Search for the cell housing the specified text and yield its [x, y] center coordinate. 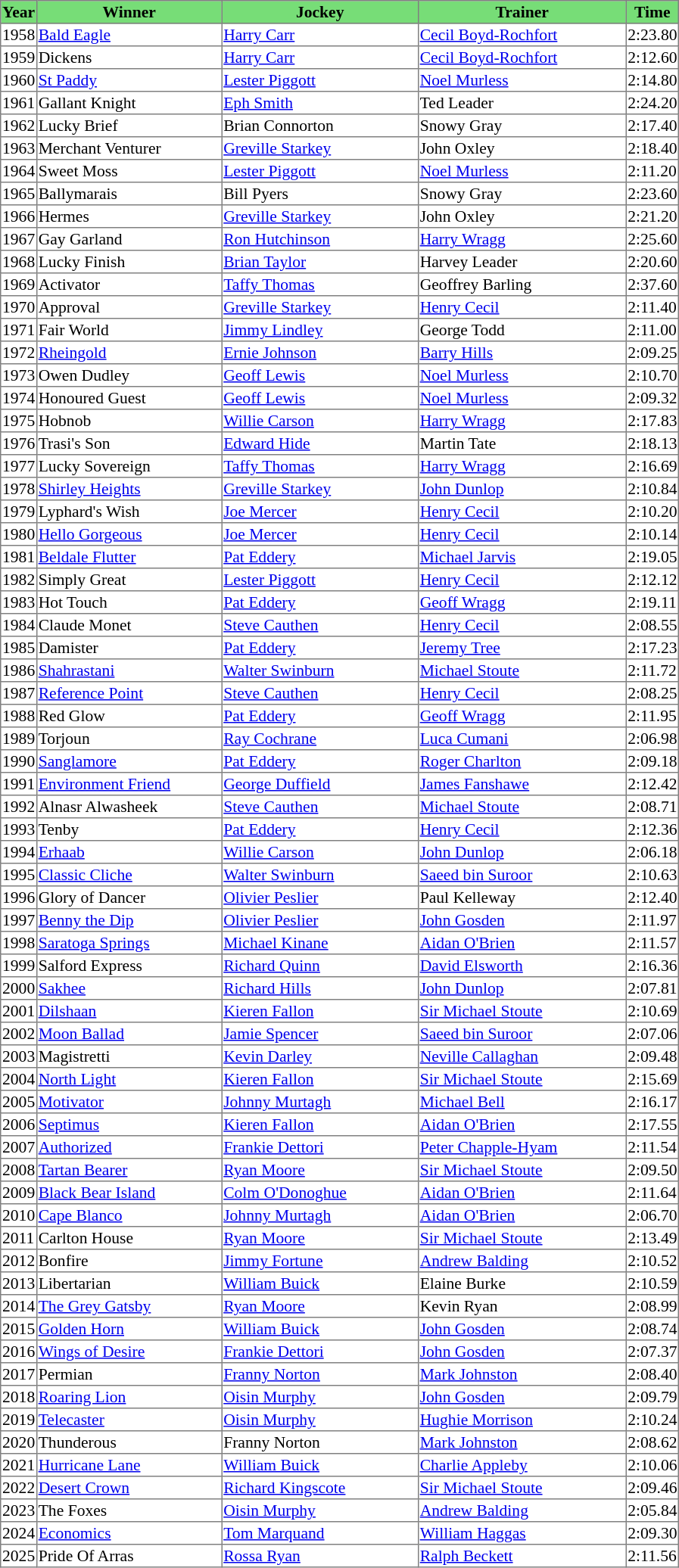
2008 [19, 1170]
1986 [19, 670]
Torjoun [129, 739]
1967 [19, 239]
1992 [19, 807]
2:09.18 [653, 761]
2004 [19, 1079]
2:08.55 [653, 625]
Trainer [522, 12]
2019 [19, 1420]
2:19.11 [653, 602]
Richard Kingscote [320, 1488]
Martin Tate [522, 443]
2:11.40 [653, 307]
North Light [129, 1079]
Motivator [129, 1102]
2:10.20 [653, 512]
2025 [19, 1556]
2000 [19, 988]
1971 [19, 330]
1963 [19, 148]
Lucky Finish [129, 262]
Jamie Spencer [320, 1034]
Colm O'Donoghue [320, 1193]
2011 [19, 1238]
2:10.63 [653, 875]
1988 [19, 716]
Roger Charlton [522, 761]
Sanglamore [129, 761]
2:09.79 [653, 1397]
Reference Point [129, 693]
2:11.57 [653, 943]
2:17.83 [653, 421]
2015 [19, 1329]
1990 [19, 761]
1982 [19, 580]
Bald Eagle [129, 35]
1984 [19, 625]
1999 [19, 966]
2022 [19, 1488]
2005 [19, 1102]
1961 [19, 103]
2:13.49 [653, 1238]
2:12.60 [653, 58]
2:10.69 [653, 1011]
2:09.46 [653, 1488]
2:17.23 [653, 648]
2:37.60 [653, 285]
Red Glow [129, 716]
2:09.48 [653, 1056]
Simply Great [129, 580]
2:12.40 [653, 898]
2024 [19, 1533]
2012 [19, 1261]
2017 [19, 1374]
2:09.25 [653, 353]
Roaring Lion [129, 1397]
2013 [19, 1283]
Ralph Beckett [522, 1556]
William Haggas [522, 1533]
Hot Touch [129, 602]
1991 [19, 784]
2:12.42 [653, 784]
Sweet Moss [129, 171]
Lucky Brief [129, 126]
Bonfire [129, 1261]
Tom Marquand [320, 1533]
2:17.40 [653, 126]
Permian [129, 1374]
1996 [19, 898]
1968 [19, 262]
1998 [19, 943]
2:08.71 [653, 807]
1975 [19, 421]
1973 [19, 375]
2:07.81 [653, 988]
Classic Cliche [129, 875]
Time [653, 12]
2:25.60 [653, 239]
Trasi's Son [129, 443]
Erhaab [129, 852]
1965 [19, 194]
Jockey [320, 12]
2:08.74 [653, 1329]
Rossa Ryan [320, 1556]
David Elsworth [522, 966]
Saratoga Springs [129, 943]
2:08.62 [653, 1442]
Magistretti [129, 1056]
Telecaster [129, 1420]
2:12.12 [653, 580]
2001 [19, 1011]
Harvey Leader [522, 262]
1997 [19, 920]
1983 [19, 602]
Elaine Burke [522, 1283]
Septimus [129, 1125]
Sakhee [129, 988]
1985 [19, 648]
2006 [19, 1125]
2:09.32 [653, 398]
Glory of Dancer [129, 898]
Bill Pyers [320, 194]
Luca Cumani [522, 739]
1977 [19, 466]
Desert Crown [129, 1488]
2016 [19, 1352]
Paul Kelleway [522, 898]
1969 [19, 285]
2:08.25 [653, 693]
2:11.95 [653, 716]
2:15.69 [653, 1079]
2002 [19, 1034]
Tenby [129, 829]
2:23.60 [653, 194]
Kevin Darley [320, 1056]
Ballymarais [129, 194]
Wings of Desire [129, 1352]
Merchant Venturer [129, 148]
Beldale Flutter [129, 557]
Fair World [129, 330]
Dilshaan [129, 1011]
Edward Hide [320, 443]
2:06.70 [653, 1215]
2:16.36 [653, 966]
The Foxes [129, 1510]
2021 [19, 1465]
Black Bear Island [129, 1193]
Year [19, 12]
Kevin Ryan [522, 1306]
Tartan Bearer [129, 1170]
2:16.17 [653, 1102]
Ernie Johnson [320, 353]
Thunderous [129, 1442]
2:06.98 [653, 739]
2:11.56 [653, 1556]
Environment Friend [129, 784]
Charlie Appleby [522, 1465]
1995 [19, 875]
2:11.64 [653, 1193]
Benny the Dip [129, 920]
2010 [19, 1215]
The Grey Gatsby [129, 1306]
2014 [19, 1306]
1993 [19, 829]
Neville Callaghan [522, 1056]
Rheingold [129, 353]
Lucky Sovereign [129, 466]
Richard Hills [320, 988]
2:20.60 [653, 262]
2:07.06 [653, 1034]
2:10.24 [653, 1420]
Michael Jarvis [522, 557]
Damister [129, 648]
Libertarian [129, 1283]
1979 [19, 512]
2:19.05 [653, 557]
Hurricane Lane [129, 1465]
Ray Cochrane [320, 739]
Activator [129, 285]
Hermes [129, 216]
2:24.20 [653, 103]
1980 [19, 534]
1972 [19, 353]
1978 [19, 489]
2:12.36 [653, 829]
Honoured Guest [129, 398]
Shirley Heights [129, 489]
Gay Garland [129, 239]
2009 [19, 1193]
Carlton House [129, 1238]
1964 [19, 171]
1987 [19, 693]
Authorized [129, 1147]
2:23.80 [653, 35]
George Duffield [320, 784]
Dickens [129, 58]
Cape Blanco [129, 1215]
2020 [19, 1442]
Alnasr Alwasheek [129, 807]
2:10.52 [653, 1261]
2:11.54 [653, 1147]
1994 [19, 852]
Michael Kinane [320, 943]
Michael Bell [522, 1102]
Hello Gorgeous [129, 534]
Peter Chapple-Hyam [522, 1147]
Brian Connorton [320, 126]
2:10.14 [653, 534]
2:11.97 [653, 920]
1989 [19, 739]
2:18.40 [653, 148]
Ted Leader [522, 103]
1974 [19, 398]
1970 [19, 307]
2:05.84 [653, 1510]
Winner [129, 12]
2003 [19, 1056]
Lyphard's Wish [129, 512]
2:11.72 [653, 670]
Salford Express [129, 966]
Jimmy Fortune [320, 1261]
2:06.18 [653, 852]
2:08.99 [653, 1306]
Gallant Knight [129, 103]
St Paddy [129, 80]
2:09.50 [653, 1170]
Approval [129, 307]
1981 [19, 557]
Hobnob [129, 421]
Claude Monet [129, 625]
2:08.40 [653, 1374]
2:17.55 [653, 1125]
Richard Quinn [320, 966]
2007 [19, 1147]
2:14.80 [653, 80]
2:11.20 [653, 171]
2018 [19, 1397]
1959 [19, 58]
1960 [19, 80]
1962 [19, 126]
Geoffrey Barling [522, 285]
2:10.06 [653, 1465]
Ron Hutchinson [320, 239]
2:18.13 [653, 443]
1976 [19, 443]
Owen Dudley [129, 375]
Barry Hills [522, 353]
Moon Ballad [129, 1034]
Brian Taylor [320, 262]
Jimmy Lindley [320, 330]
George Todd [522, 330]
2:21.20 [653, 216]
James Fanshawe [522, 784]
2:10.84 [653, 489]
2023 [19, 1510]
Shahrastani [129, 670]
2:10.59 [653, 1283]
1958 [19, 35]
2:11.00 [653, 330]
Golden Horn [129, 1329]
2:10.70 [653, 375]
Eph Smith [320, 103]
Pride Of Arras [129, 1556]
2:07.37 [653, 1352]
Economics [129, 1533]
1966 [19, 216]
2:16.69 [653, 466]
2:09.30 [653, 1533]
Hughie Morrison [522, 1420]
Jeremy Tree [522, 648]
